For the text-containing cell, return its midpoint in [X, Y] coordinate format. 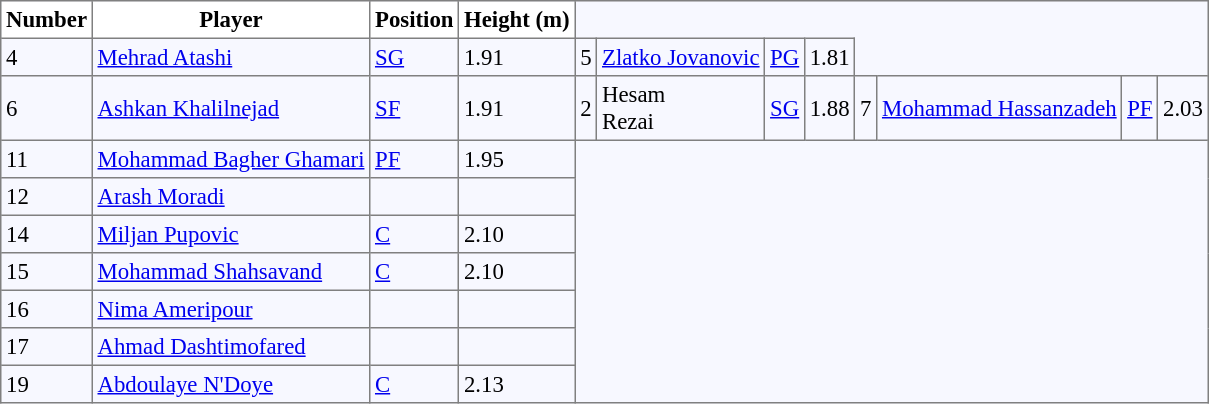
2.13 [517, 384]
1.88 [829, 108]
HesamRezai [681, 108]
19 [47, 384]
Abdoulaye N'Doye [230, 384]
15 [47, 272]
PG [785, 57]
Player [230, 20]
Arash Moradi [230, 197]
1.81 [829, 57]
11 [47, 159]
16 [47, 309]
17 [47, 347]
Mohammad Hassanzadeh [1000, 108]
Mehrad Atashi [230, 57]
Position [414, 20]
4 [47, 57]
5 [586, 57]
6 [47, 108]
7 [866, 108]
Miljan Pupovic [230, 234]
2.03 [1183, 108]
Height (m) [517, 20]
Zlatko Jovanovic [681, 57]
Ahmad Dashtimofared [230, 347]
Mohammad Shahsavand [230, 272]
Ashkan Khalilnejad [230, 108]
14 [47, 234]
1.95 [517, 159]
Number [47, 20]
SF [414, 108]
2 [586, 108]
Nima Ameripour [230, 309]
12 [47, 197]
Mohammad Bagher Ghamari [230, 159]
